Output the [X, Y] coordinate of the center of the cell containing the given text.  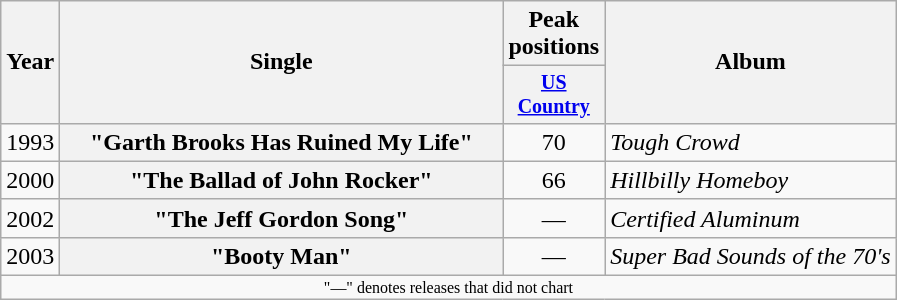
2002 [30, 218]
"The Jeff Gordon Song" [282, 218]
Year [30, 62]
66 [554, 180]
Album [751, 62]
2003 [30, 256]
Single [282, 62]
70 [554, 142]
"—" denotes releases that did not chart [448, 288]
Certified Aluminum [751, 218]
Super Bad Sounds of the 70's [751, 256]
Tough Crowd [751, 142]
"Booty Man" [282, 256]
US Country [554, 94]
"The Ballad of John Rocker" [282, 180]
"Garth Brooks Has Ruined My Life" [282, 142]
Hillbilly Homeboy [751, 180]
1993 [30, 142]
2000 [30, 180]
Peak positions [554, 34]
